Detect which cell encompasses the target text, then output its [X, Y] center coordinate. 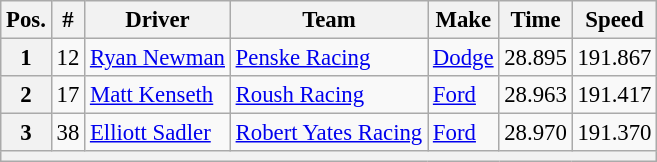
Ryan Newman [158, 58]
28.895 [536, 58]
191.867 [614, 58]
191.370 [614, 133]
28.963 [536, 95]
38 [68, 133]
Matt Kenseth [158, 95]
Time [536, 20]
2 [26, 95]
Pos. [26, 20]
28.970 [536, 133]
191.417 [614, 95]
Make [464, 20]
17 [68, 95]
Penske Racing [328, 58]
Roush Racing [328, 95]
1 [26, 58]
Team [328, 20]
Elliott Sadler [158, 133]
12 [68, 58]
Dodge [464, 58]
# [68, 20]
Robert Yates Racing [328, 133]
Speed [614, 20]
3 [26, 133]
Driver [158, 20]
